Scan for the cell matching the given text and deliver its (x, y) coordinate at center. 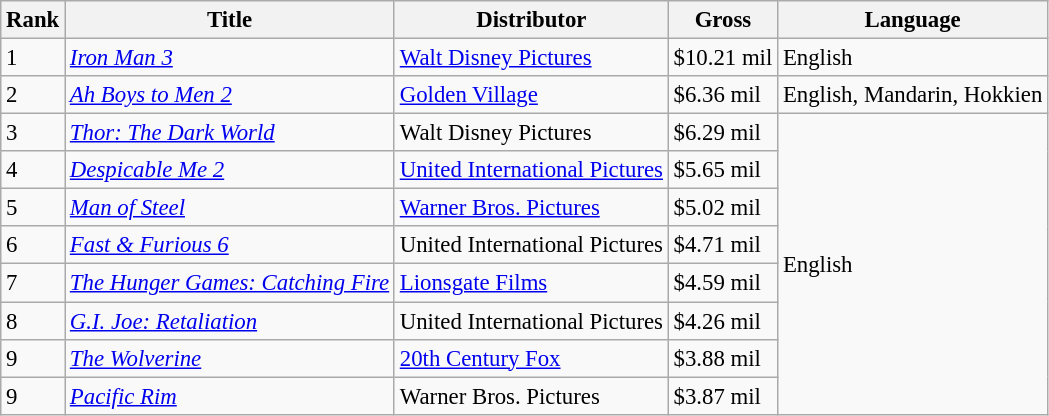
6 (33, 245)
Rank (33, 20)
$4.26 mil (722, 321)
$3.88 mil (722, 358)
$10.21 mil (722, 58)
Iron Man 3 (230, 58)
$5.02 mil (722, 208)
Lionsgate Films (531, 283)
20th Century Fox (531, 358)
Golden Village (531, 95)
$4.59 mil (722, 283)
Title (230, 20)
Pacific Rim (230, 396)
2 (33, 95)
$6.29 mil (722, 133)
4 (33, 170)
8 (33, 321)
The Hunger Games: Catching Fire (230, 283)
G.I. Joe: Retaliation (230, 321)
Thor: The Dark World (230, 133)
$4.71 mil (722, 245)
Distributor (531, 20)
$6.36 mil (722, 95)
The Wolverine (230, 358)
3 (33, 133)
7 (33, 283)
Fast & Furious 6 (230, 245)
Language (913, 20)
$5.65 mil (722, 170)
Gross (722, 20)
1 (33, 58)
$3.87 mil (722, 396)
5 (33, 208)
English, Mandarin, Hokkien (913, 95)
Man of Steel (230, 208)
Ah Boys to Men 2 (230, 95)
Despicable Me 2 (230, 170)
